Extract the (X, Y) coordinate from the center of the cell holding the provided text.  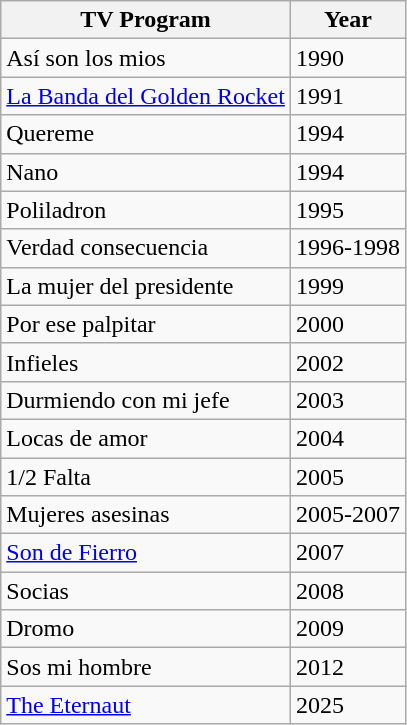
Son de Fierro (146, 553)
Durmiendo con mi jefe (146, 400)
Por ese palpitar (146, 324)
The Eternaut (146, 705)
1/2 Falta (146, 477)
2003 (348, 400)
2004 (348, 438)
2009 (348, 629)
1996-1998 (348, 248)
TV Program (146, 20)
Year (348, 20)
2007 (348, 553)
Mujeres asesinas (146, 515)
2000 (348, 324)
2008 (348, 591)
Locas de amor (146, 438)
2025 (348, 705)
Verdad consecuencia (146, 248)
1995 (348, 210)
2002 (348, 362)
1990 (348, 58)
Así son los mios (146, 58)
1999 (348, 286)
2012 (348, 667)
Socias (146, 591)
Infieles (146, 362)
1991 (348, 96)
La Banda del Golden Rocket (146, 96)
Sos mi hombre (146, 667)
Poliladron (146, 210)
2005 (348, 477)
Dromo (146, 629)
Quereme (146, 134)
Nano (146, 172)
2005-2007 (348, 515)
La mujer del presidente (146, 286)
